Extract the [x, y] coordinate from the center of the cell holding the provided text.  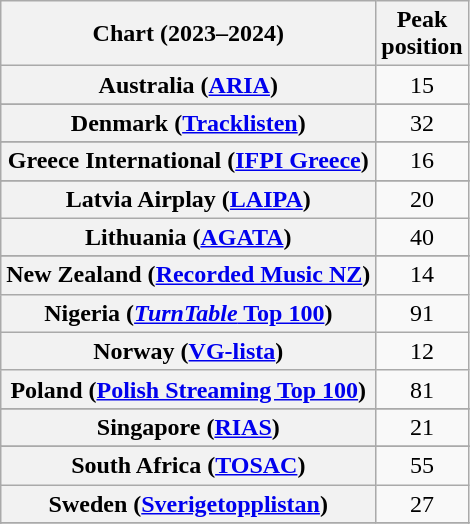
Lithuania (AGATA) [188, 237]
Norway (VG-lista) [188, 351]
Nigeria (TurnTable Top 100) [188, 313]
Australia (ARIA) [188, 85]
32 [422, 123]
Singapore (RIAS) [188, 427]
14 [422, 275]
Poland (Polish Streaming Top 100) [188, 389]
27 [422, 503]
Denmark (Tracklisten) [188, 123]
Greece International (IFPI Greece) [188, 161]
40 [422, 237]
81 [422, 389]
12 [422, 351]
91 [422, 313]
16 [422, 161]
20 [422, 199]
Peakposition [422, 34]
Sweden (Sverigetopplistan) [188, 503]
Latvia Airplay (LAIPA) [188, 199]
21 [422, 427]
New Zealand (Recorded Music NZ) [188, 275]
South Africa (TOSAC) [188, 465]
15 [422, 85]
55 [422, 465]
Chart (2023–2024) [188, 34]
